Output the (x, y) coordinate of the center of the cell containing the given text.  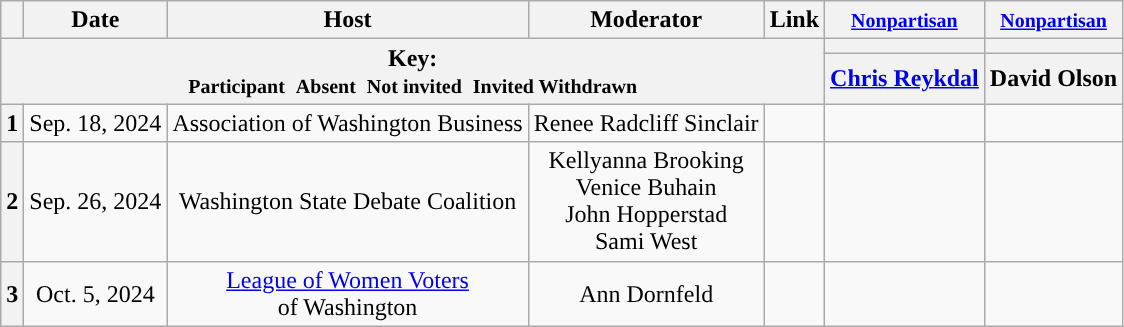
Oct. 5, 2024 (96, 294)
Moderator (646, 20)
Association of Washington Business (348, 123)
Washington State Debate Coalition (348, 202)
Date (96, 20)
2 (12, 202)
Link (794, 20)
David Olson (1053, 78)
Sep. 18, 2024 (96, 123)
Ann Dornfeld (646, 294)
Renee Radcliff Sinclair (646, 123)
League of Women Votersof Washington (348, 294)
Chris Reykdal (905, 78)
Sep. 26, 2024 (96, 202)
3 (12, 294)
1 (12, 123)
Host (348, 20)
Kellyanna BrookingVenice BuhainJohn HopperstadSami West (646, 202)
Key: Participant Absent Not invited Invited Withdrawn (413, 72)
